For the text-containing cell, return its midpoint in [x, y] coordinate format. 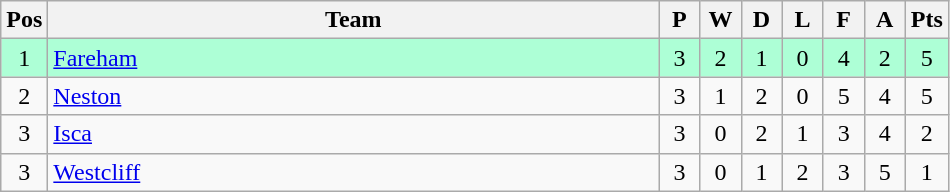
F [844, 20]
Fareham [354, 58]
Neston [354, 96]
Team [354, 20]
Isca [354, 134]
Pts [926, 20]
D [762, 20]
P [680, 20]
L [802, 20]
W [720, 20]
Westcliff [354, 172]
Pos [24, 20]
A [884, 20]
